Find where the given text appears and provide that cell's center as [x, y] coordinate. 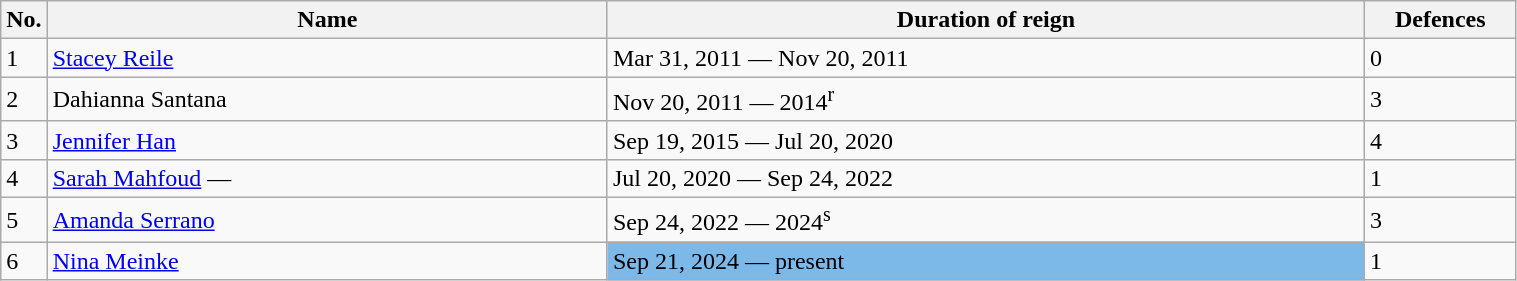
Stacey Reile [327, 58]
Nov 20, 2011 — 2014r [986, 100]
Amanda Serrano [327, 220]
Sep 24, 2022 — 2024s [986, 220]
Duration of reign [986, 20]
Mar 31, 2011 — Nov 20, 2011 [986, 58]
6 [24, 261]
2 [24, 100]
Nina Meinke [327, 261]
No. [24, 20]
Jul 20, 2020 — Sep 24, 2022 [986, 178]
0 [1441, 58]
Dahianna Santana [327, 100]
Sarah Mahfoud — [327, 178]
Sep 19, 2015 — Jul 20, 2020 [986, 140]
Sep 21, 2024 — present [986, 261]
Name [327, 20]
Jennifer Han [327, 140]
Defences [1441, 20]
5 [24, 220]
